From the cell containing the given text, extract its center point as (x, y) coordinate. 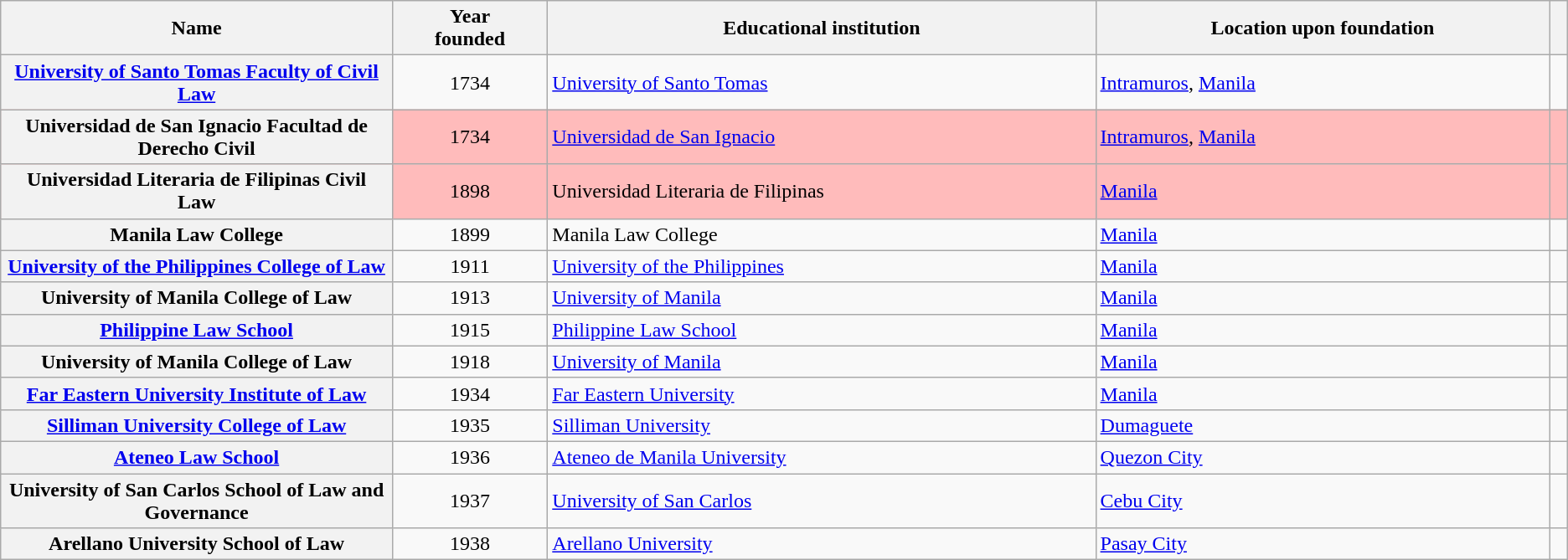
Universidad de San Ignacio (822, 137)
1915 (469, 330)
Ateneo Law School (197, 457)
1898 (469, 191)
Universidad Literaria de Filipinas Civil Law (197, 191)
Educational institution (822, 28)
University of San Carlos (822, 501)
University of the Philippines (822, 266)
Yearfounded (469, 28)
Universidad de San Ignacio Facultad de Derecho Civil (197, 137)
Dumaguete (1323, 425)
Quezon City (1323, 457)
Universidad Literaria de Filipinas (822, 191)
University of San Carlos School of Law and Governance (197, 501)
University of the Philippines College of Law (197, 266)
Arellano University School of Law (197, 544)
Far Eastern University (822, 393)
Cebu City (1323, 501)
1918 (469, 362)
1936 (469, 457)
1913 (469, 298)
1899 (469, 234)
Name (197, 28)
Pasay City (1323, 544)
Silliman University (822, 425)
1938 (469, 544)
Ateneo de Manila University (822, 457)
Far Eastern University Institute of Law (197, 393)
Arellano University (822, 544)
Location upon foundation (1323, 28)
Silliman University College of Law (197, 425)
1935 (469, 425)
1934 (469, 393)
1911 (469, 266)
University of Santo Tomas Faculty of Civil Law (197, 82)
1937 (469, 501)
University of Santo Tomas (822, 82)
